Pinpoint the cell where the given text exists, returning its (x, y) midpoint coordinate. 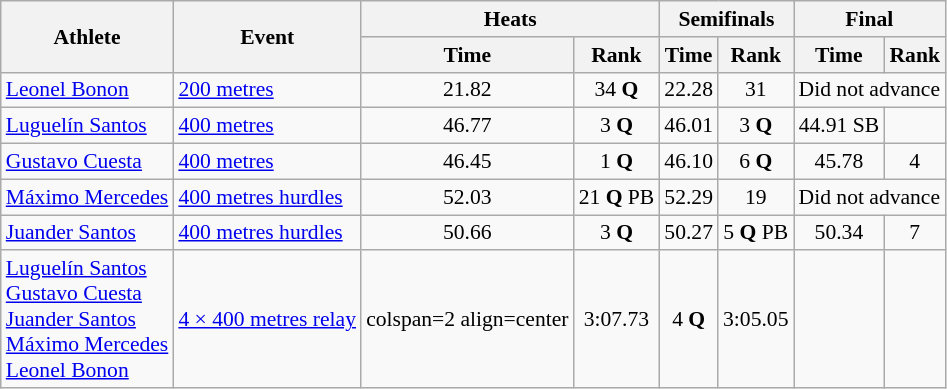
50.66 (467, 233)
Heats (510, 19)
31 (756, 90)
46.10 (688, 162)
21.82 (467, 90)
52.29 (688, 197)
Luguelín SantosGustavo CuestaJuander SantosMáximo MercedesLeonel Bonon (88, 320)
4 Q (688, 320)
4 × 400 metres relay (267, 320)
46.77 (467, 126)
Máximo Mercedes (88, 197)
44.91 SB (840, 126)
52.03 (467, 197)
21 Q PB (617, 197)
colspan=2 align=center (467, 320)
3:05.05 (756, 320)
4 (914, 162)
Final (870, 19)
Leonel Bonon (88, 90)
3:07.73 (617, 320)
Gustavo Cuesta (88, 162)
1 Q (617, 162)
34 Q (617, 90)
200 metres (267, 90)
Athlete (88, 36)
50.34 (840, 233)
6 Q (756, 162)
Juander Santos (88, 233)
46.45 (467, 162)
Semifinals (726, 19)
Event (267, 36)
7 (914, 233)
50.27 (688, 233)
22.28 (688, 90)
19 (756, 197)
Luguelín Santos (88, 126)
5 Q PB (756, 233)
45.78 (840, 162)
46.01 (688, 126)
